Capture the cell that displays the provided text and extract its (x, y) central coordinate. 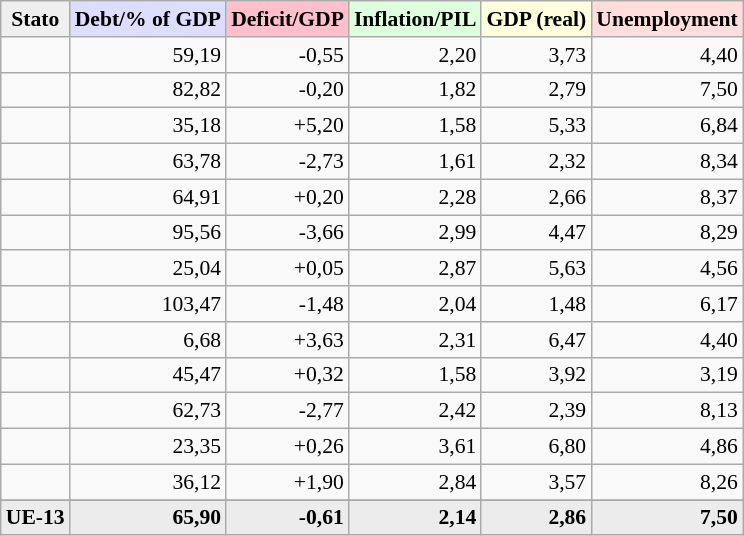
-1,48 (288, 304)
4,47 (536, 233)
3,19 (667, 375)
+0,05 (288, 269)
+3,63 (288, 340)
-2,73 (288, 162)
3,73 (536, 55)
+0,20 (288, 197)
25,04 (148, 269)
2,20 (415, 55)
4,56 (667, 269)
2,28 (415, 197)
8,37 (667, 197)
2,79 (536, 90)
+1,90 (288, 482)
3,57 (536, 482)
1,61 (415, 162)
8,34 (667, 162)
35,18 (148, 126)
2,31 (415, 340)
45,47 (148, 375)
+0,26 (288, 447)
4,86 (667, 447)
95,56 (148, 233)
59,19 (148, 55)
-2,77 (288, 411)
2,84 (415, 482)
2,32 (536, 162)
Stato (36, 19)
+0,32 (288, 375)
6,84 (667, 126)
6,80 (536, 447)
2,42 (415, 411)
Deficit/GDP (288, 19)
2,14 (415, 518)
6,17 (667, 304)
2,04 (415, 304)
-0,61 (288, 518)
-3,66 (288, 233)
-0,55 (288, 55)
3,61 (415, 447)
-0,20 (288, 90)
3,92 (536, 375)
2,99 (415, 233)
5,33 (536, 126)
Inflation/PIL (415, 19)
65,90 (148, 518)
1,82 (415, 90)
36,12 (148, 482)
Unemployment (667, 19)
2,39 (536, 411)
2,86 (536, 518)
+5,20 (288, 126)
2,66 (536, 197)
82,82 (148, 90)
5,63 (536, 269)
62,73 (148, 411)
63,78 (148, 162)
8,13 (667, 411)
8,29 (667, 233)
2,87 (415, 269)
Debt/% of GDP (148, 19)
64,91 (148, 197)
UE-13 (36, 518)
6,68 (148, 340)
GDP (real) (536, 19)
8,26 (667, 482)
103,47 (148, 304)
6,47 (536, 340)
23,35 (148, 447)
1,48 (536, 304)
